Extract the (x, y) coordinate from the center of the cell holding the provided text.  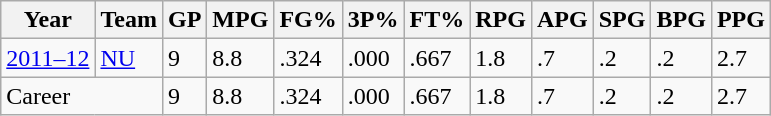
SPG (622, 20)
3P% (373, 20)
FG% (308, 20)
2011–12 (48, 58)
Team (129, 20)
RPG (501, 20)
GP (184, 20)
Year (48, 20)
PPG (740, 20)
MPG (240, 20)
FT% (437, 20)
APG (562, 20)
Career (82, 96)
NU (129, 58)
BPG (681, 20)
